Detect which cell encompasses the target text, then output its (x, y) center coordinate. 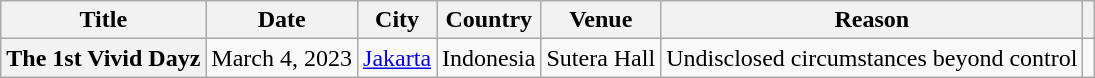
Date (282, 20)
Title (104, 20)
Jakarta (398, 58)
Undisclosed circumstances beyond control (872, 58)
Indonesia (489, 58)
March 4, 2023 (282, 58)
Reason (872, 20)
Country (489, 20)
Sutera Hall (601, 58)
The 1st Vivid Dayz (104, 58)
City (398, 20)
Venue (601, 20)
